Pinpoint the cell where the given text exists, returning its [X, Y] midpoint coordinate. 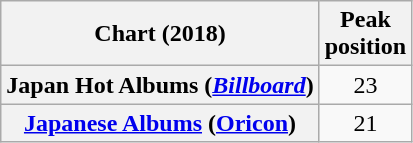
Peakposition [365, 34]
23 [365, 85]
21 [365, 123]
Japan Hot Albums (Billboard) [160, 85]
Japanese Albums (Oricon) [160, 123]
Chart (2018) [160, 34]
